Determine the [x, y] coordinate at the center of the cell enclosing the given text.  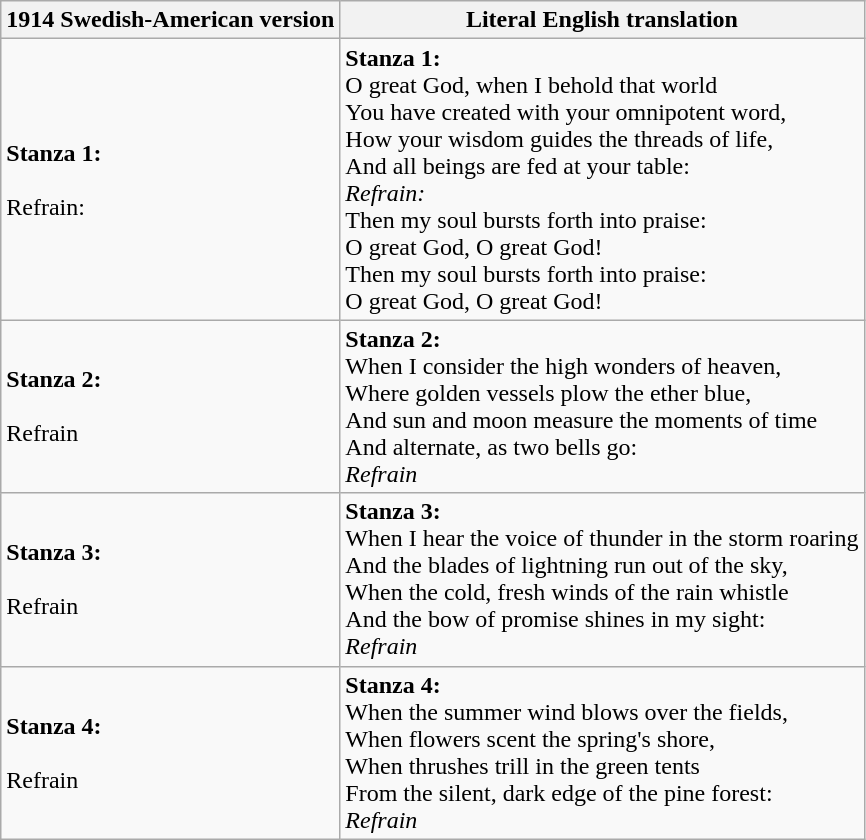
Stanza 1:Refrain: [170, 180]
Stanza 2:Refrain [170, 406]
Stanza 3:Refrain [170, 580]
Literal English translation [602, 20]
1914 Swedish-American version [170, 20]
Stanza 4:Refrain [170, 752]
